Return [x, y] of the center of cell containing provided text 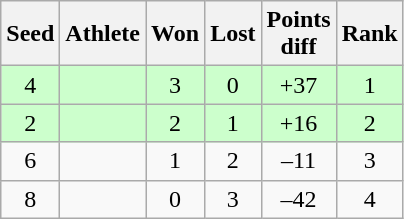
–42 [298, 199]
Lost [233, 34]
Athlete [103, 34]
Pointsdiff [298, 34]
Seed [30, 34]
8 [30, 199]
–11 [298, 161]
Rank [370, 34]
+16 [298, 123]
6 [30, 161]
Won [176, 34]
+37 [298, 85]
